From the cell containing the given text, extract its center point as [X, Y] coordinate. 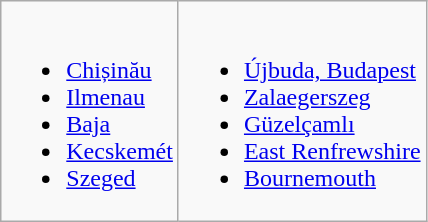
Újbuda, Budapest Zalaegerszeg Güzelçamlı East Renfrewshire Bournemouth [302, 112]
Chișinău Ilmenau Baja Kecskemét Szeged [90, 112]
